Scan for the cell matching the given text and deliver its (x, y) coordinate at center. 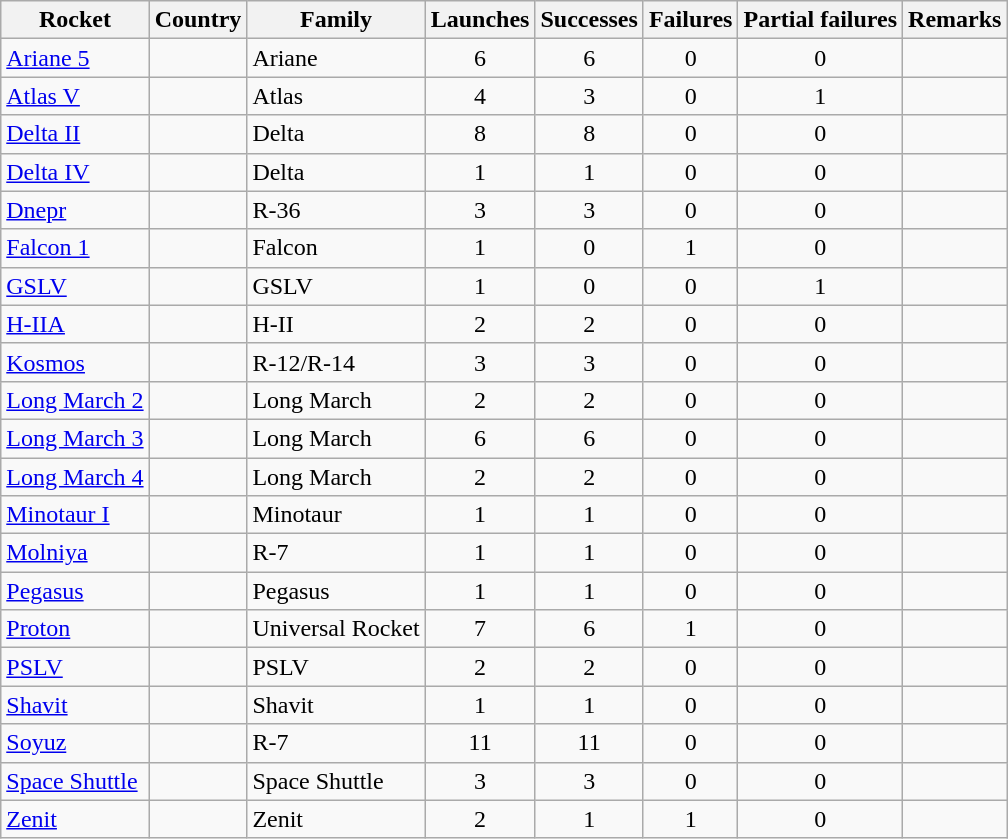
Long March 4 (75, 477)
7 (480, 629)
R-36 (336, 210)
Launches (480, 20)
Molniya (75, 553)
Soyuz (75, 743)
Remarks (955, 20)
Ariane 5 (75, 58)
Ariane (336, 58)
R-12/R-14 (336, 362)
Minotaur (336, 515)
Failures (690, 20)
Kosmos (75, 362)
Partial failures (820, 20)
Falcon (336, 248)
Atlas V (75, 96)
Long March 2 (75, 400)
Family (336, 20)
Universal Rocket (336, 629)
Country (198, 20)
Atlas (336, 96)
H-IIA (75, 324)
H-II (336, 324)
Successes (589, 20)
Long March 3 (75, 438)
Falcon 1 (75, 248)
Dnepr (75, 210)
Delta IV (75, 172)
Delta II (75, 134)
Rocket (75, 20)
Proton (75, 629)
Minotaur I (75, 515)
4 (480, 96)
